Locate the cell with the specified text and output its [x, y] center coordinate. 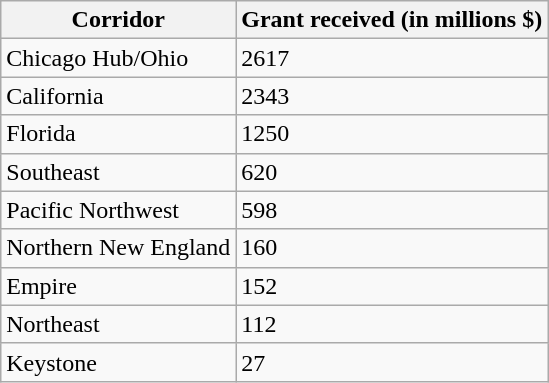
Northern New England [118, 248]
Southeast [118, 172]
Keystone [118, 362]
620 [392, 172]
112 [392, 324]
Florida [118, 134]
598 [392, 210]
152 [392, 286]
Pacific Northwest [118, 210]
2617 [392, 58]
Grant received (in millions $) [392, 20]
Empire [118, 286]
California [118, 96]
Corridor [118, 20]
27 [392, 362]
1250 [392, 134]
160 [392, 248]
Chicago Hub/Ohio [118, 58]
2343 [392, 96]
Northeast [118, 324]
